Return the [x, y] coordinate for the center point of the cell that contains the specified text.  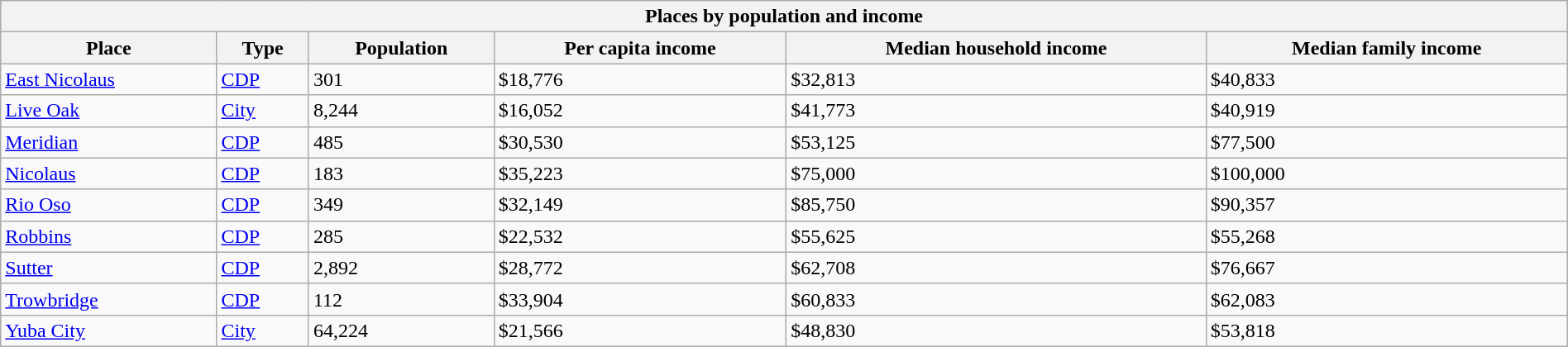
Live Oak [109, 111]
$75,000 [996, 173]
8,244 [401, 111]
$22,532 [640, 236]
112 [401, 299]
Places by population and income [784, 17]
$41,773 [996, 111]
$16,052 [640, 111]
$90,357 [1386, 205]
$32,813 [996, 79]
Nicolaus [109, 173]
301 [401, 79]
183 [401, 173]
Robbins [109, 236]
$76,667 [1386, 268]
$40,833 [1386, 79]
Median household income [996, 48]
Rio Oso [109, 205]
$55,268 [1386, 236]
485 [401, 142]
Meridian [109, 142]
Place [109, 48]
$21,566 [640, 330]
$77,500 [1386, 142]
Yuba City [109, 330]
$55,625 [996, 236]
$100,000 [1386, 173]
$62,708 [996, 268]
$32,149 [640, 205]
$18,776 [640, 79]
Median family income [1386, 48]
Sutter [109, 268]
$62,083 [1386, 299]
$33,904 [640, 299]
$35,223 [640, 173]
$40,919 [1386, 111]
2,892 [401, 268]
$28,772 [640, 268]
$53,818 [1386, 330]
$53,125 [996, 142]
East Nicolaus [109, 79]
Per capita income [640, 48]
$60,833 [996, 299]
285 [401, 236]
$48,830 [996, 330]
$85,750 [996, 205]
Trowbridge [109, 299]
Type [263, 48]
$30,530 [640, 142]
Population [401, 48]
64,224 [401, 330]
349 [401, 205]
